For the text-containing cell, return its midpoint in [X, Y] coordinate format. 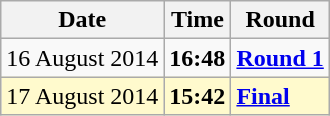
Final [280, 96]
Date [82, 20]
16:48 [198, 58]
Round [280, 20]
15:42 [198, 96]
16 August 2014 [82, 58]
Round 1 [280, 58]
Time [198, 20]
17 August 2014 [82, 96]
